Detect which cell encompasses the target text, then output its [X, Y] center coordinate. 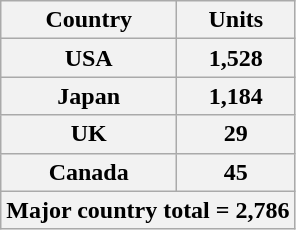
Canada [89, 172]
Country [89, 20]
1,184 [236, 96]
1,528 [236, 58]
Units [236, 20]
Major country total = 2,786 [148, 210]
UK [89, 134]
29 [236, 134]
Japan [89, 96]
USA [89, 58]
45 [236, 172]
